From the cell containing the given text, extract its center point as (X, Y) coordinate. 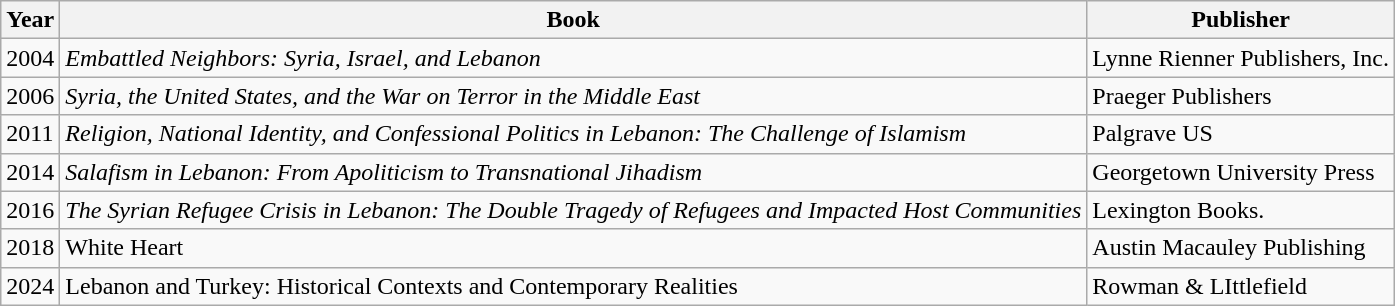
The Syrian Refugee Crisis in Lebanon: The Double Tragedy of Refugees and Impacted Host Communities (574, 210)
Lynne Rienner Publishers, Inc. (1241, 58)
Year (30, 20)
Religion, National Identity, and Confessional Politics in Lebanon: The Challenge of Islamism (574, 134)
Publisher (1241, 20)
2016 (30, 210)
2004 (30, 58)
2018 (30, 248)
Salafism in Lebanon: From Apoliticism to Transnational Jihadism (574, 172)
2011 (30, 134)
Rowman & LIttlefield (1241, 286)
Austin Macauley Publishing (1241, 248)
2006 (30, 96)
2024 (30, 286)
Syria, the United States, and the War on Terror in the Middle East (574, 96)
Lexington Books. (1241, 210)
Praeger Publishers (1241, 96)
White Heart (574, 248)
Lebanon and Turkey: Historical Contexts and Contemporary Realities (574, 286)
2014 (30, 172)
Embattled Neighbors: Syria, Israel, and Lebanon (574, 58)
Book (574, 20)
Palgrave US (1241, 134)
Georgetown University Press (1241, 172)
